Locate the cell with the specified text and output its [X, Y] center coordinate. 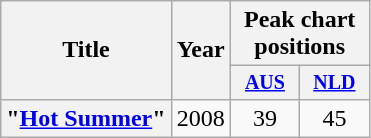
39 [264, 118]
2008 [200, 118]
45 [334, 118]
"Hot Summer" [86, 118]
Title [86, 50]
Year [200, 50]
NLD [334, 82]
AUS [264, 82]
Peak chart positions [300, 34]
